Pinpoint the cell where the given text exists, returning its (x, y) midpoint coordinate. 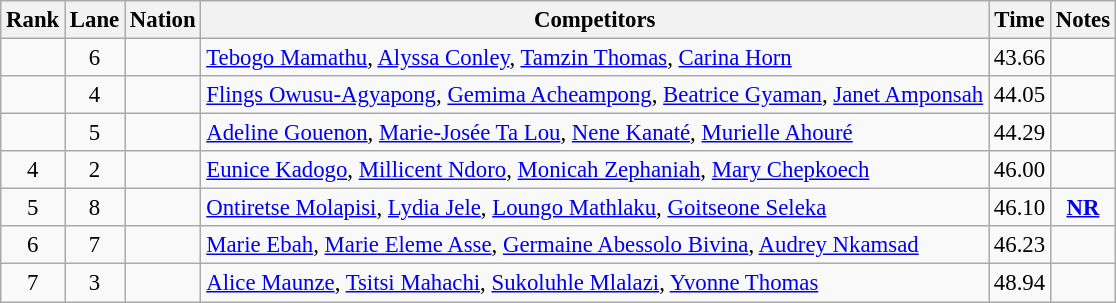
Adeline Gouenon, Marie-Josée Ta Lou, Nene Kanaté, Murielle Ahouré (595, 133)
44.05 (1020, 95)
Flings Owusu-Agyapong, Gemima Acheampong, Beatrice Gyaman, Janet Amponsah (595, 95)
43.66 (1020, 58)
Eunice Kadogo, Millicent Ndoro, Monicah Zephaniah, Mary Chepkoech (595, 170)
Competitors (595, 20)
3 (95, 283)
44.29 (1020, 133)
Notes (1082, 20)
Nation (163, 20)
8 (95, 208)
46.00 (1020, 170)
Time (1020, 20)
2 (95, 170)
NR (1082, 208)
Rank (33, 20)
46.10 (1020, 208)
Marie Ebah, Marie Eleme Asse, Germaine Abessolo Bivina, Audrey Nkamsad (595, 245)
Ontiretse Molapisi, Lydia Jele, Loungo Mathlaku, Goitseone Seleka (595, 208)
Lane (95, 20)
Alice Maunze, Tsitsi Mahachi, Sukoluhle Mlalazi, Yvonne Thomas (595, 283)
Tebogo Mamathu, Alyssa Conley, Tamzin Thomas, Carina Horn (595, 58)
46.23 (1020, 245)
48.94 (1020, 283)
